Provide the (X, Y) coordinate of the cell's center where the given text is located.  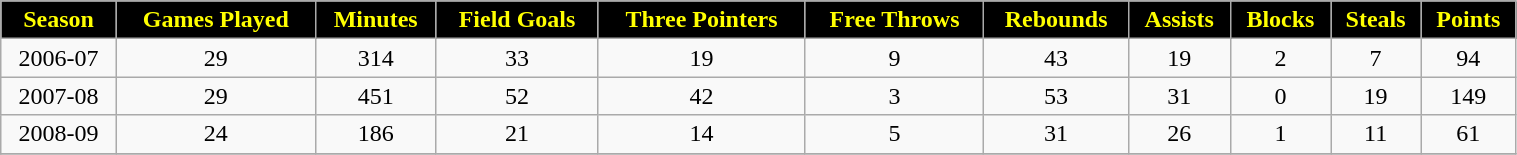
Blocks (1280, 20)
3 (894, 96)
7 (1376, 58)
Points (1468, 20)
Steals (1376, 20)
43 (1056, 58)
Rebounds (1056, 20)
24 (216, 134)
2 (1280, 58)
26 (1179, 134)
61 (1468, 134)
1 (1280, 134)
94 (1468, 58)
Free Throws (894, 20)
11 (1376, 134)
33 (517, 58)
Games Played (216, 20)
149 (1468, 96)
451 (376, 96)
2008-09 (58, 134)
Three Pointers (702, 20)
53 (1056, 96)
Assists (1179, 20)
21 (517, 134)
2006-07 (58, 58)
14 (702, 134)
Season (58, 20)
9 (894, 58)
52 (517, 96)
Field Goals (517, 20)
Minutes (376, 20)
186 (376, 134)
5 (894, 134)
0 (1280, 96)
2007-08 (58, 96)
314 (376, 58)
42 (702, 96)
